From the cell containing the given text, extract its center point as (X, Y) coordinate. 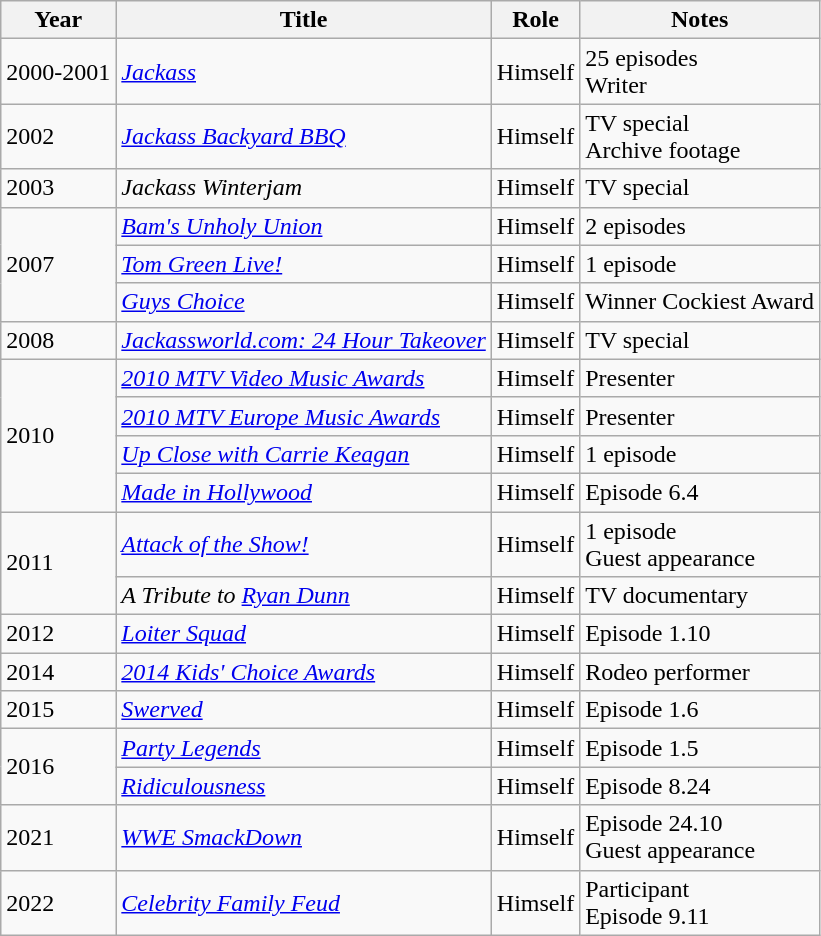
ParticipantEpisode 9.11 (700, 902)
Role (535, 20)
2010 (58, 435)
Tom Green Live! (304, 264)
1 episodeGuest appearance (700, 544)
Jackass Winterjam (304, 188)
Loiter Squad (304, 634)
2014 (58, 672)
Episode 1.5 (700, 748)
Guys Choice (304, 302)
Episode 1.6 (700, 710)
2000-2001 (58, 72)
Bam's Unholy Union (304, 226)
Celebrity Family Feud (304, 902)
Swerved (304, 710)
2003 (58, 188)
TV documentary (700, 596)
Winner Cockiest Award (700, 302)
Notes (700, 20)
A Tribute to Ryan Dunn (304, 596)
2022 (58, 902)
Jackass Backyard BBQ (304, 136)
Episode 6.4 (700, 492)
Episode 1.10 (700, 634)
25 episodesWriter (700, 72)
WWE SmackDown (304, 838)
Attack of the Show! (304, 544)
2008 (58, 340)
2010 MTV Video Music Awards (304, 378)
2002 (58, 136)
2007 (58, 264)
TV specialArchive footage (700, 136)
2 episodes (700, 226)
Episode 8.24 (700, 786)
Up Close with Carrie Keagan (304, 454)
2011 (58, 564)
2016 (58, 767)
2021 (58, 838)
Rodeo performer (700, 672)
Party Legends (304, 748)
Made in Hollywood (304, 492)
Jackass (304, 72)
Ridiculousness (304, 786)
Episode 24.10Guest appearance (700, 838)
Year (58, 20)
Jackassworld.com: 24 Hour Takeover (304, 340)
2012 (58, 634)
2015 (58, 710)
2014 Kids' Choice Awards (304, 672)
2010 MTV Europe Music Awards (304, 416)
Title (304, 20)
